Provide the (X, Y) coordinate of the cell's center where the given text is located.  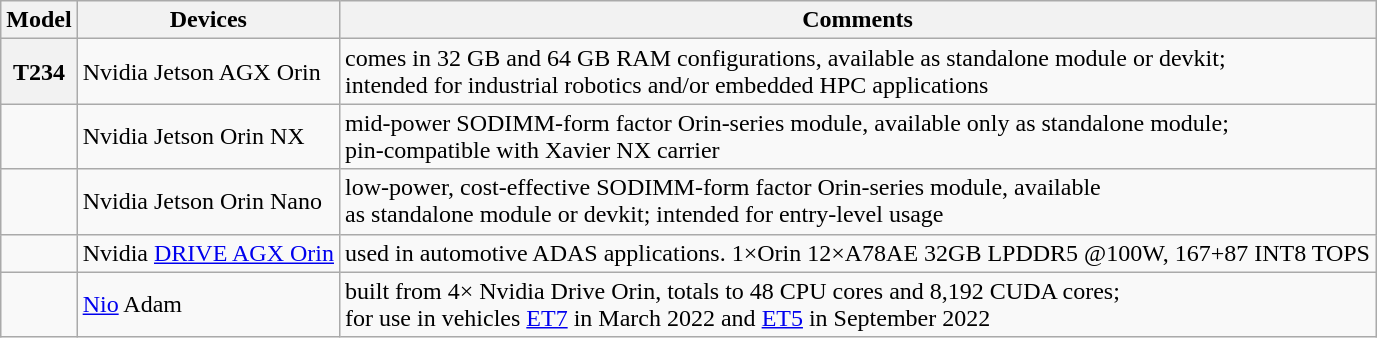
T234 (39, 72)
used in automotive ADAS applications. 1×Orin 12×A78AE 32GB LPDDR5 @100W, 167+87 INT8 TOPS (858, 253)
Nio Adam (208, 304)
Nvidia Jetson Orin Nano (208, 202)
Nvidia Jetson AGX Orin (208, 72)
mid-power SODIMM-form factor Orin-series module, available only as standalone module; pin-compatible with Xavier NX carrier (858, 136)
Nvidia Jetson Orin NX (208, 136)
low-power, cost-effective SODIMM-form factor Orin-series module, available as standalone module or devkit; intended for entry-level usage (858, 202)
Nvidia DRIVE AGX Orin (208, 253)
Comments (858, 20)
built from 4× Nvidia Drive Orin, totals to 48 CPU cores and 8,192 CUDA cores; for use in vehicles ET7 in March 2022 and ET5 in September 2022 (858, 304)
Devices (208, 20)
Model (39, 20)
